From the cell containing the given text, extract its center point as [x, y] coordinate. 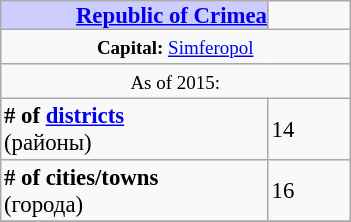
# of districts(районы) [134, 129]
Capital: Simferopol [175, 46]
14 [309, 129]
# of cities/towns(города) [134, 191]
As of 2015: [175, 81]
16 [309, 191]
Republic of Crimea [134, 15]
